For the text-containing cell, return its midpoint in [x, y] coordinate format. 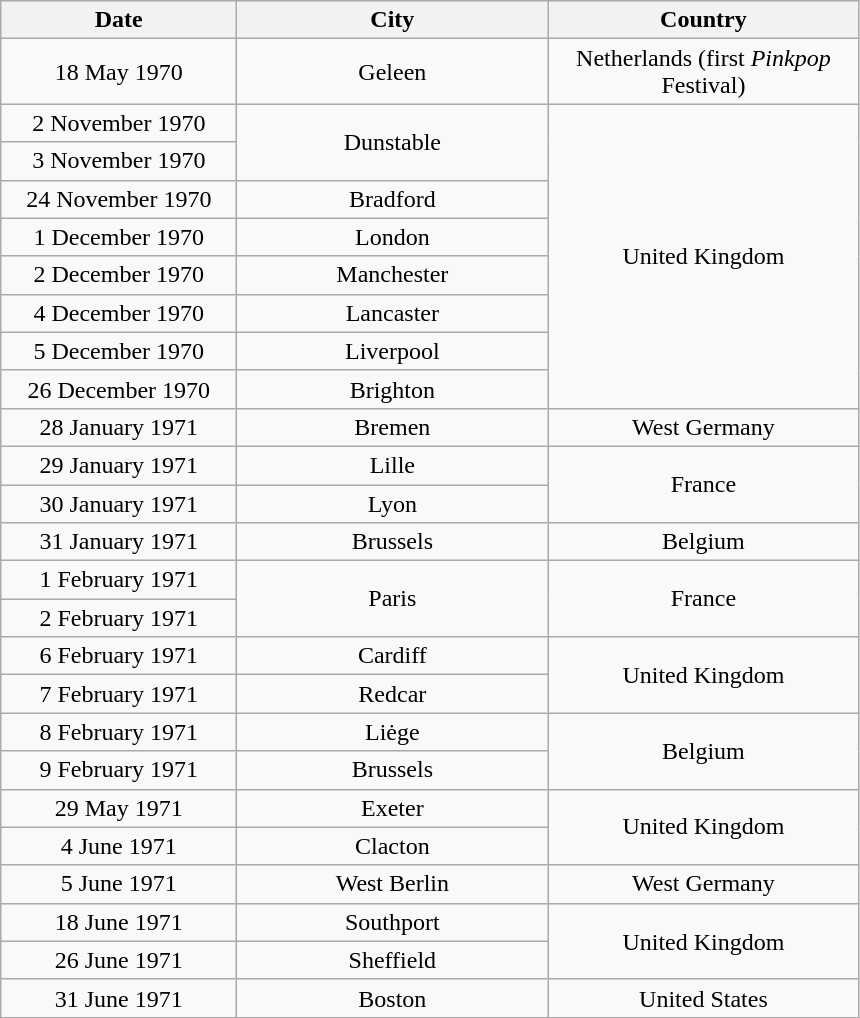
29 January 1971 [119, 465]
8 February 1971 [119, 732]
Date [119, 20]
24 November 1970 [119, 199]
26 June 1971 [119, 960]
18 May 1970 [119, 72]
Redcar [392, 694]
4 December 1970 [119, 313]
Geleen [392, 72]
2 November 1970 [119, 123]
Bradford [392, 199]
Bremen [392, 427]
31 January 1971 [119, 542]
1 February 1971 [119, 580]
31 June 1971 [119, 998]
4 June 1971 [119, 846]
3 November 1970 [119, 161]
Lyon [392, 503]
Liverpool [392, 351]
2 February 1971 [119, 618]
Southport [392, 922]
5 December 1970 [119, 351]
Cardiff [392, 656]
6 February 1971 [119, 656]
Sheffield [392, 960]
2 December 1970 [119, 275]
Netherlands (first Pinkpop Festival) [704, 72]
Manchester [392, 275]
7 February 1971 [119, 694]
City [392, 20]
29 May 1971 [119, 808]
Lancaster [392, 313]
9 February 1971 [119, 770]
United States [704, 998]
Dunstable [392, 142]
30 January 1971 [119, 503]
Clacton [392, 846]
Paris [392, 599]
1 December 1970 [119, 237]
Boston [392, 998]
West Berlin [392, 884]
28 January 1971 [119, 427]
Liėge [392, 732]
18 June 1971 [119, 922]
5 June 1971 [119, 884]
Brighton [392, 389]
Exeter [392, 808]
Lille [392, 465]
Country [704, 20]
London [392, 237]
26 December 1970 [119, 389]
